Pinpoint the cell where the given text exists, returning its (X, Y) midpoint coordinate. 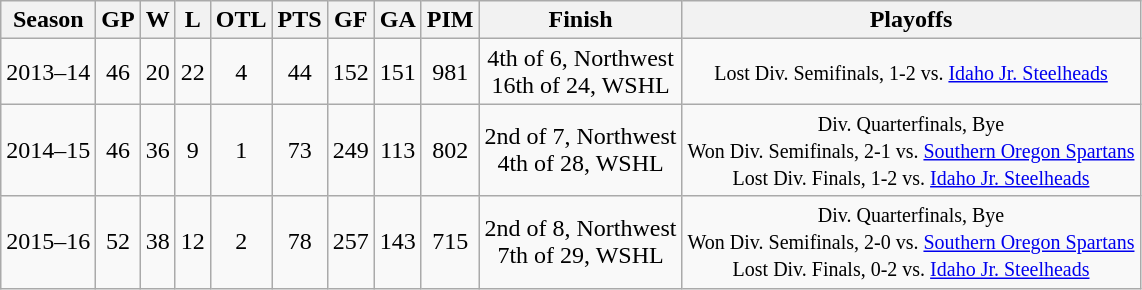
2 (241, 242)
20 (158, 72)
9 (192, 150)
W (158, 20)
PIM (450, 20)
Season (48, 20)
2nd of 7, Northwest4th of 28, WSHL (580, 150)
Div. Quarterfinals, ByeWon Div. Semifinals, 2-1 vs. Southern Oregon SpartansLost Div. Finals, 1-2 vs. Idaho Jr. Steelheads (911, 150)
44 (300, 72)
GP (118, 20)
GA (398, 20)
12 (192, 242)
152 (350, 72)
38 (158, 242)
78 (300, 242)
Finish (580, 20)
1 (241, 150)
4th of 6, Northwest16th of 24, WSHL (580, 72)
73 (300, 150)
L (192, 20)
113 (398, 150)
143 (398, 242)
151 (398, 72)
Playoffs (911, 20)
249 (350, 150)
GF (350, 20)
4 (241, 72)
36 (158, 150)
22 (192, 72)
715 (450, 242)
2013–14 (48, 72)
802 (450, 150)
2nd of 8, Northwest7th of 29, WSHL (580, 242)
981 (450, 72)
OTL (241, 20)
Div. Quarterfinals, ByeWon Div. Semifinals, 2-0 vs. Southern Oregon SpartansLost Div. Finals, 0-2 vs. Idaho Jr. Steelheads (911, 242)
PTS (300, 20)
2015–16 (48, 242)
2014–15 (48, 150)
Lost Div. Semifinals, 1-2 vs. Idaho Jr. Steelheads (911, 72)
52 (118, 242)
257 (350, 242)
